Determine the [X, Y] coordinate at the center of the cell enclosing the given text.  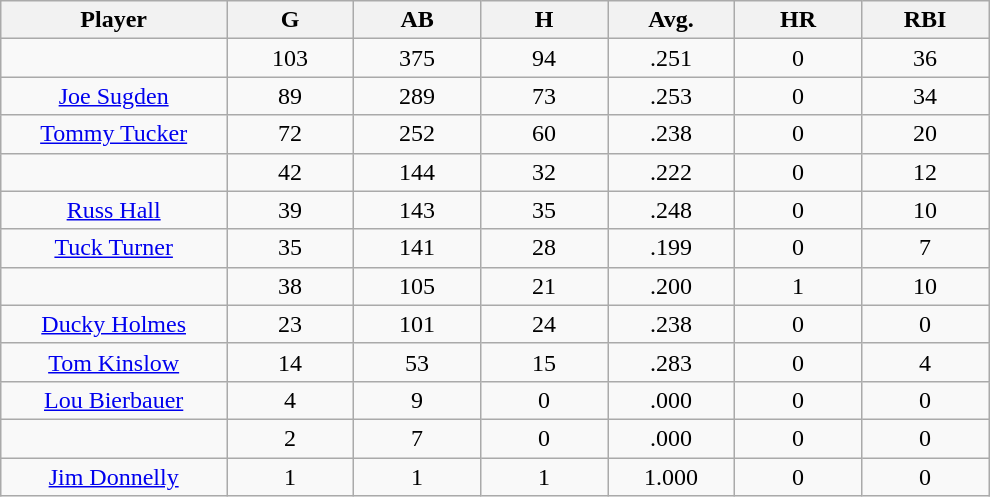
.199 [672, 248]
.222 [672, 172]
21 [544, 286]
H [544, 20]
34 [926, 96]
24 [544, 324]
.251 [672, 58]
42 [290, 172]
28 [544, 248]
89 [290, 96]
38 [290, 286]
Russ Hall [114, 210]
60 [544, 134]
9 [418, 400]
.200 [672, 286]
289 [418, 96]
Avg. [672, 20]
252 [418, 134]
Tommy Tucker [114, 134]
.283 [672, 362]
12 [926, 172]
Tuck Turner [114, 248]
1.000 [672, 477]
RBI [926, 20]
15 [544, 362]
39 [290, 210]
.248 [672, 210]
141 [418, 248]
144 [418, 172]
32 [544, 172]
14 [290, 362]
375 [418, 58]
Lou Bierbauer [114, 400]
36 [926, 58]
73 [544, 96]
20 [926, 134]
72 [290, 134]
Player [114, 20]
HR [798, 20]
101 [418, 324]
Ducky Holmes [114, 324]
53 [418, 362]
Joe Sugden [114, 96]
AB [418, 20]
23 [290, 324]
103 [290, 58]
Tom Kinslow [114, 362]
G [290, 20]
2 [290, 438]
105 [418, 286]
.253 [672, 96]
94 [544, 58]
143 [418, 210]
Jim Donnelly [114, 477]
